Extract the [X, Y] coordinate from the center of the cell holding the provided text.  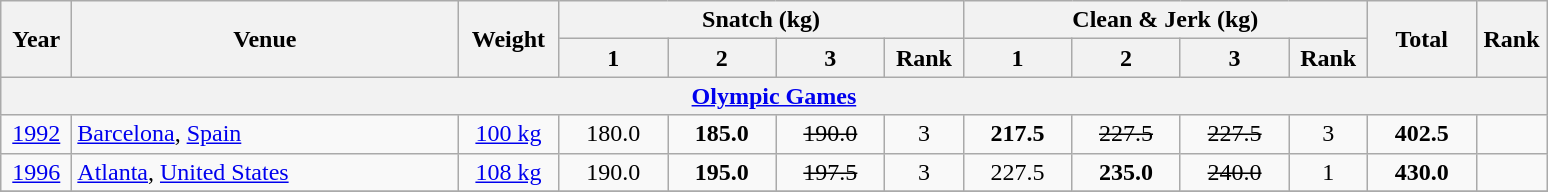
402.5 [1422, 134]
217.5 [1018, 134]
235.0 [1126, 172]
Olympic Games [774, 96]
Snatch (kg) [761, 20]
Venue [265, 39]
Atlanta, United States [265, 172]
197.5 [830, 172]
195.0 [722, 172]
185.0 [722, 134]
Year [36, 39]
430.0 [1422, 172]
108 kg [508, 172]
1992 [36, 134]
Weight [508, 39]
Clean & Jerk (kg) [1165, 20]
180.0 [614, 134]
Total [1422, 39]
1996 [36, 172]
100 kg [508, 134]
240.0 [1234, 172]
Barcelona, Spain [265, 134]
